Identify which cell holds the provided text, then report its [x, y] central coordinate. 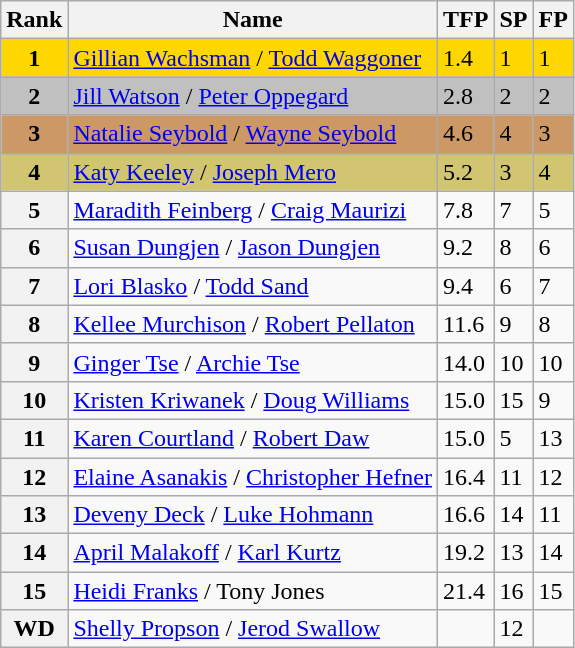
11.6 [466, 324]
Name [253, 20]
21.4 [466, 591]
Ginger Tse / Archie Tse [253, 362]
4.6 [466, 134]
1.4 [466, 58]
Heidi Franks / Tony Jones [253, 591]
Kellee Murchison / Robert Pellaton [253, 324]
Susan Dungjen / Jason Dungjen [253, 248]
16.4 [466, 477]
SP [514, 20]
16 [514, 591]
Elaine Asanakis / Christopher Hefner [253, 477]
Shelly Propson / Jerod Swallow [253, 629]
Lori Blasko / Todd Sand [253, 286]
5.2 [466, 172]
TFP [466, 20]
Deveny Deck / Luke Hohmann [253, 515]
WD [34, 629]
14.0 [466, 362]
7.8 [466, 210]
16.6 [466, 515]
2.8 [466, 96]
Kristen Kriwanek / Doug Williams [253, 400]
19.2 [466, 553]
April Malakoff / Karl Kurtz [253, 553]
FP [553, 20]
Jill Watson / Peter Oppegard [253, 96]
9.2 [466, 248]
Rank [34, 20]
Karen Courtland / Robert Daw [253, 438]
Gillian Wachsman / Todd Waggoner [253, 58]
Natalie Seybold / Wayne Seybold [253, 134]
9.4 [466, 286]
Maradith Feinberg / Craig Maurizi [253, 210]
Katy Keeley / Joseph Mero [253, 172]
